Find where the given text appears and provide that cell's center as (X, Y) coordinate. 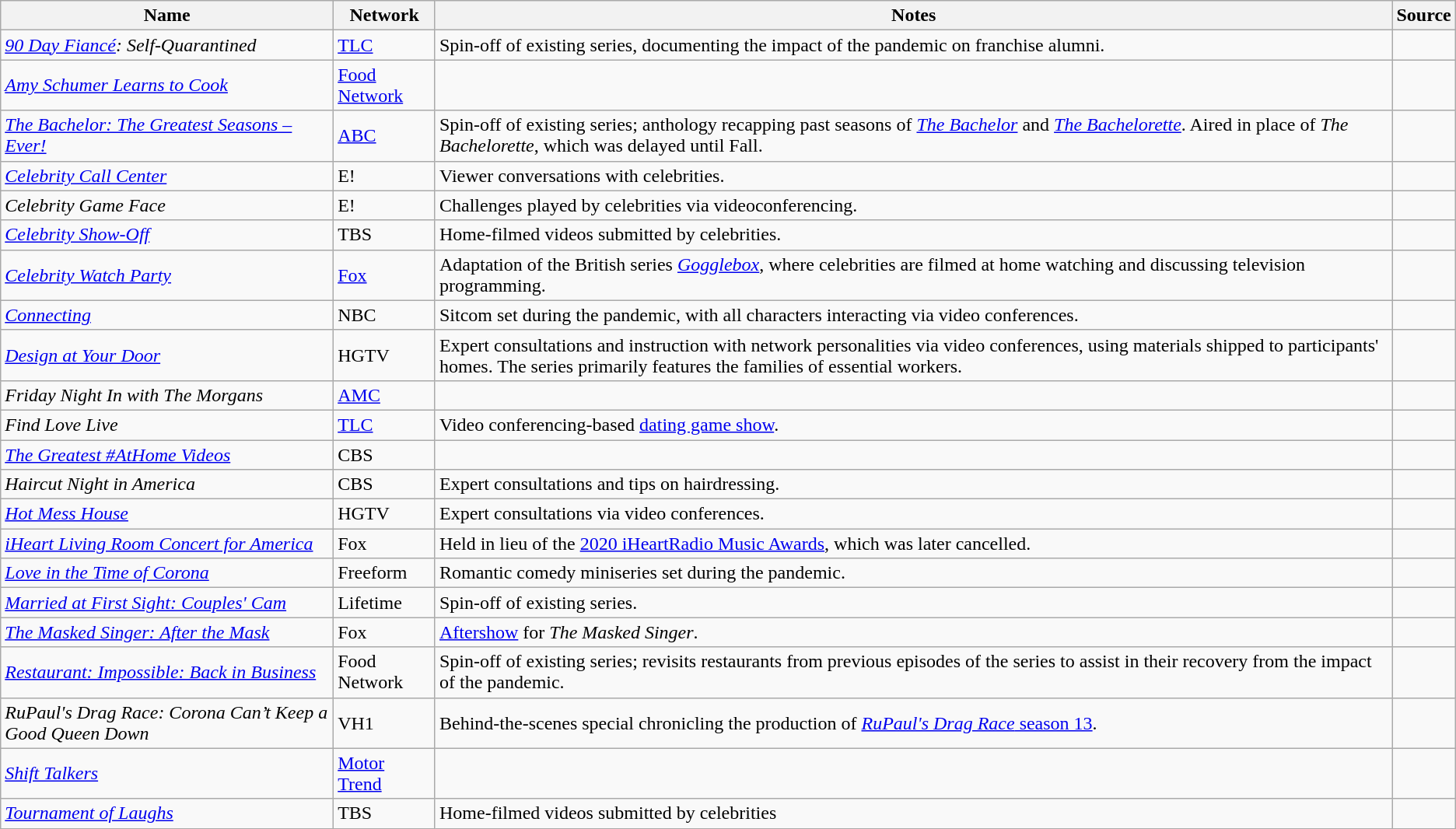
Adaptation of the British series Gogglebox, where celebrities are filmed at home watching and discussing television programming. (913, 275)
AMC (384, 395)
90 Day Fiancé: Self-Quarantined (167, 45)
Celebrity Game Face (167, 205)
The Greatest #AtHome Videos (167, 455)
Married at First Sight: Couples' Cam (167, 603)
ABC (384, 135)
Freeform (384, 573)
Sitcom set during the pandemic, with all characters interacting via video conferences. (913, 315)
Source (1423, 16)
Held in lieu of the 2020 iHeartRadio Music Awards, which was later cancelled. (913, 544)
Haircut Night in America (167, 484)
Connecting (167, 315)
NBC (384, 315)
Aftershow for The Masked Singer. (913, 632)
Friday Night In with The Morgans (167, 395)
Romantic comedy miniseries set during the pandemic. (913, 573)
Amy Schumer Learns to Cook (167, 86)
Lifetime (384, 603)
Celebrity Watch Party (167, 275)
Home-filmed videos submitted by celebrities. (913, 235)
Viewer conversations with celebrities. (913, 176)
Spin-off of existing series; revisits restaurants from previous episodes of the series to assist in their recovery from the impact of the pandemic. (913, 672)
Network (384, 16)
VH1 (384, 723)
The Masked Singer: After the Mask (167, 632)
Challenges played by celebrities via videoconferencing. (913, 205)
Love in the Time of Corona (167, 573)
Hot Mess House (167, 514)
Expert consultations and tips on hairdressing. (913, 484)
Spin-off of existing series. (913, 603)
Motor Trend (384, 773)
Find Love Live (167, 425)
Name (167, 16)
Spin-off of existing series, documenting the impact of the pandemic on franchise alumni. (913, 45)
The Bachelor: The Greatest Seasons – Ever! (167, 135)
Design at Your Door (167, 355)
Behind-the-scenes special chronicling the production of RuPaul's Drag Race season 13. (913, 723)
Video conferencing-based dating game show. (913, 425)
iHeart Living Room Concert for America (167, 544)
Celebrity Call Center (167, 176)
Restaurant: Impossible: Back in Business (167, 672)
Tournament of Laughs (167, 813)
RuPaul's Drag Race: Corona Can’t Keep a Good Queen Down (167, 723)
Expert consultations via video conferences. (913, 514)
Shift Talkers (167, 773)
Home-filmed videos submitted by celebrities (913, 813)
Notes (913, 16)
Celebrity Show-Off (167, 235)
